Scan for the cell matching the given text and deliver its (x, y) coordinate at center. 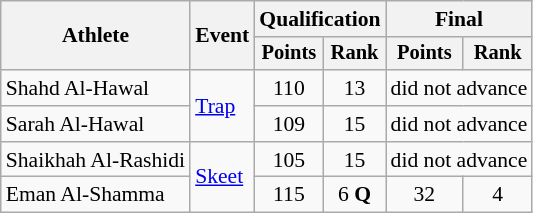
Trap (222, 106)
Shaikhah Al-Rashidi (96, 160)
Sarah Al-Hawal (96, 124)
Qualification (320, 19)
Eman Al-Shamma (96, 195)
32 (424, 195)
6 Q (355, 195)
Skeet (222, 178)
109 (288, 124)
115 (288, 195)
Event (222, 36)
Final (460, 19)
105 (288, 160)
Athlete (96, 36)
110 (288, 88)
Shahd Al-Hawal (96, 88)
4 (498, 195)
13 (355, 88)
